For the text-containing cell, return its midpoint in (X, Y) coordinate format. 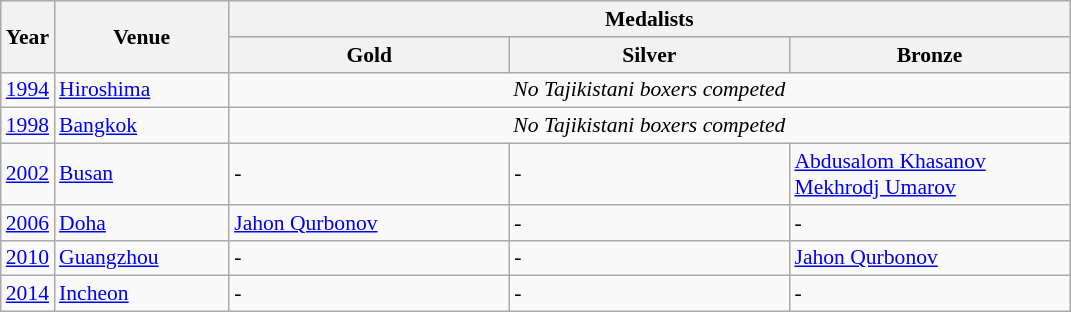
2006 (28, 223)
Medalists (649, 19)
1994 (28, 90)
1998 (28, 126)
Doha (142, 223)
Bangkok (142, 126)
Year (28, 36)
Bronze (929, 55)
2010 (28, 258)
Guangzhou (142, 258)
Abdusalom KhasanovMekhrodj Umarov (929, 174)
Incheon (142, 294)
Gold (369, 55)
2002 (28, 174)
Venue (142, 36)
Hiroshima (142, 90)
Busan (142, 174)
2014 (28, 294)
Silver (649, 55)
